Determine the (X, Y) coordinate at the center of the cell enclosing the given text.  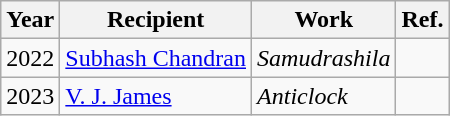
Recipient (156, 20)
Year (30, 20)
Work (324, 20)
V. J. James (156, 96)
2022 (30, 58)
Subhash Chandran (156, 58)
2023 (30, 96)
Samudrashila (324, 58)
Anticlock (324, 96)
Ref. (422, 20)
